Detect which cell encompasses the target text, then output its (X, Y) center coordinate. 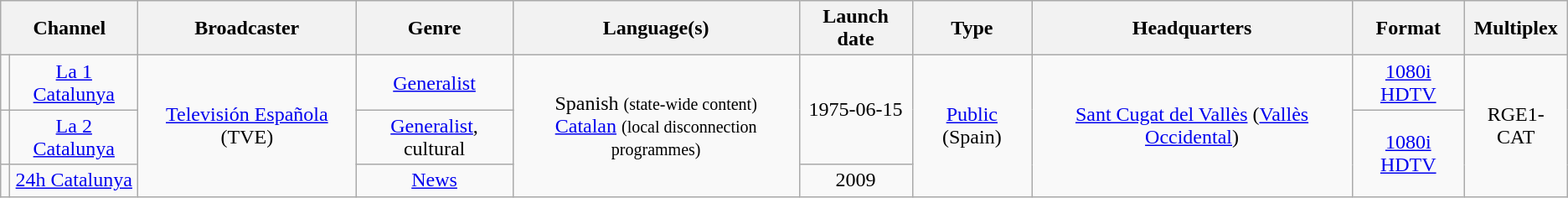
Spanish (state-wide content)Catalan (local disconnection programmes) (656, 126)
La 1 Catalunya (74, 82)
Televisión Española (TVE) (247, 126)
1975-06-15 (856, 110)
Multiplex (1516, 29)
Generalist (434, 82)
24h Catalunya (74, 180)
Launch date (856, 29)
2009 (856, 180)
Format (1408, 29)
Sant Cugat del Vallès (Vallès Occidental) (1193, 126)
News (434, 180)
Headquarters (1193, 29)
La 2 Catalunya (74, 138)
Genre (434, 29)
RGE1-CAT (1516, 126)
Channel (70, 29)
Generalist, cultural (434, 138)
Type (972, 29)
Broadcaster (247, 29)
Language(s) (656, 29)
Public (Spain) (972, 126)
